Extract the (X, Y) coordinate from the center of the cell holding the provided text.  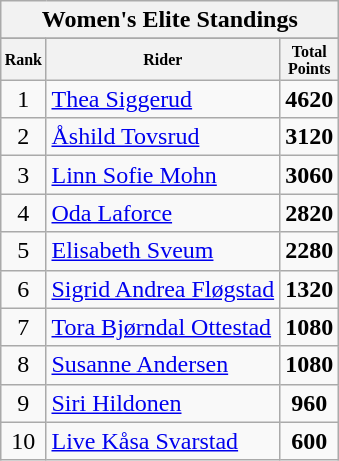
Sigrid Andrea Fløgstad (163, 289)
2 (24, 137)
Linn Sofie Mohn (163, 175)
Susanne Andersen (163, 365)
9 (24, 403)
4 (24, 213)
1320 (310, 289)
3 (24, 175)
Elisabeth Sveum (163, 251)
Rank (24, 60)
960 (310, 403)
Thea Siggerud (163, 99)
Women's Elite Standings (170, 20)
TotalPoints (310, 60)
600 (310, 441)
Rider (163, 60)
7 (24, 327)
10 (24, 441)
Åshild Tovsrud (163, 137)
6 (24, 289)
8 (24, 365)
Siri Hildonen (163, 403)
Oda Laforce (163, 213)
2280 (310, 251)
2820 (310, 213)
4620 (310, 99)
5 (24, 251)
Live Kåsa Svarstad (163, 441)
3060 (310, 175)
1 (24, 99)
Tora Bjørndal Ottestad (163, 327)
3120 (310, 137)
